Locate the cell with the specified text and output its (x, y) center coordinate. 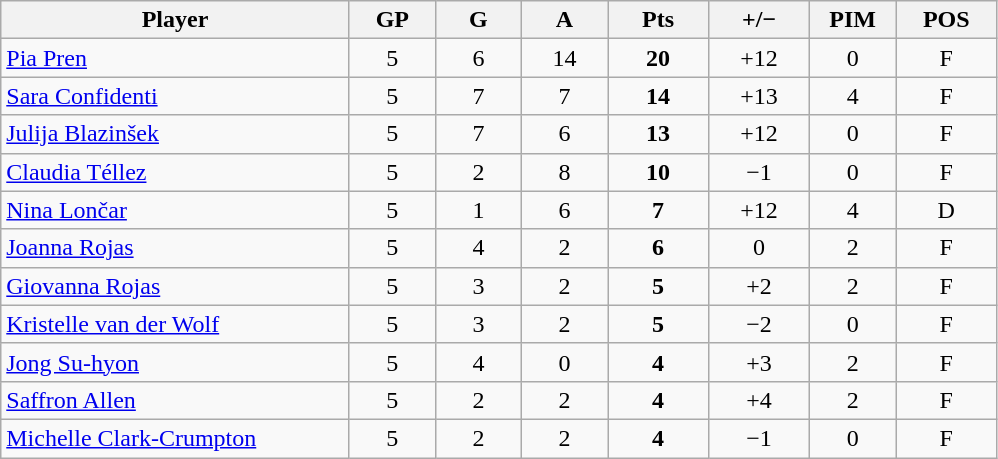
−2 (760, 324)
1 (478, 210)
+3 (760, 362)
+/− (760, 20)
POS (946, 20)
Sara Confidenti (176, 96)
13 (658, 134)
Claudia Téllez (176, 172)
Pia Pren (176, 58)
Jong Su-hyon (176, 362)
+4 (760, 400)
Giovanna Rojas (176, 286)
+13 (760, 96)
Julija Blazinšek (176, 134)
Joanna Rojas (176, 248)
Kristelle van der Wolf (176, 324)
PIM (853, 20)
8 (564, 172)
GP (392, 20)
10 (658, 172)
Player (176, 20)
Saffron Allen (176, 400)
Nina Lončar (176, 210)
20 (658, 58)
Pts (658, 20)
A (564, 20)
G (478, 20)
Michelle Clark-Crumpton (176, 438)
D (946, 210)
+2 (760, 286)
